Return the [X, Y] coordinate for the center point of the cell that contains the specified text.  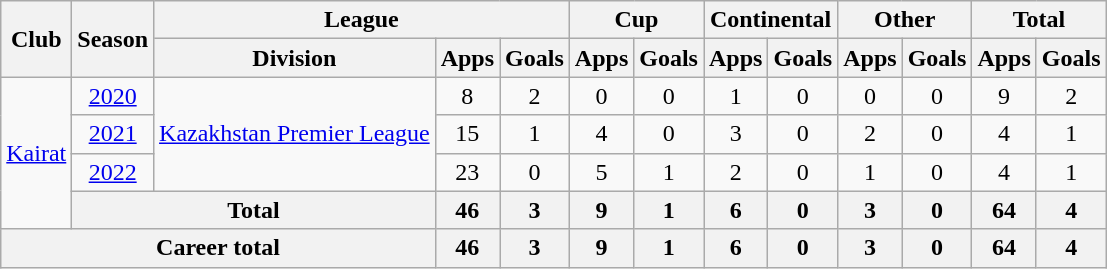
Continental [771, 20]
Career total [218, 248]
2022 [113, 172]
Kazakhstan Premier League [295, 134]
15 [467, 134]
Division [295, 58]
Kairat [36, 153]
23 [467, 172]
Club [36, 39]
Season [113, 39]
2021 [113, 134]
Cup [636, 20]
5 [601, 172]
2020 [113, 96]
Other [905, 20]
8 [467, 96]
League [362, 20]
